Extract the (X, Y) coordinate from the center of the cell holding the provided text.  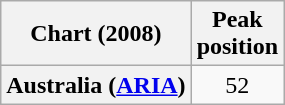
Australia (ARIA) (96, 85)
Peakposition (237, 34)
52 (237, 85)
Chart (2008) (96, 34)
